Scan for the cell matching the given text and deliver its (X, Y) coordinate at center. 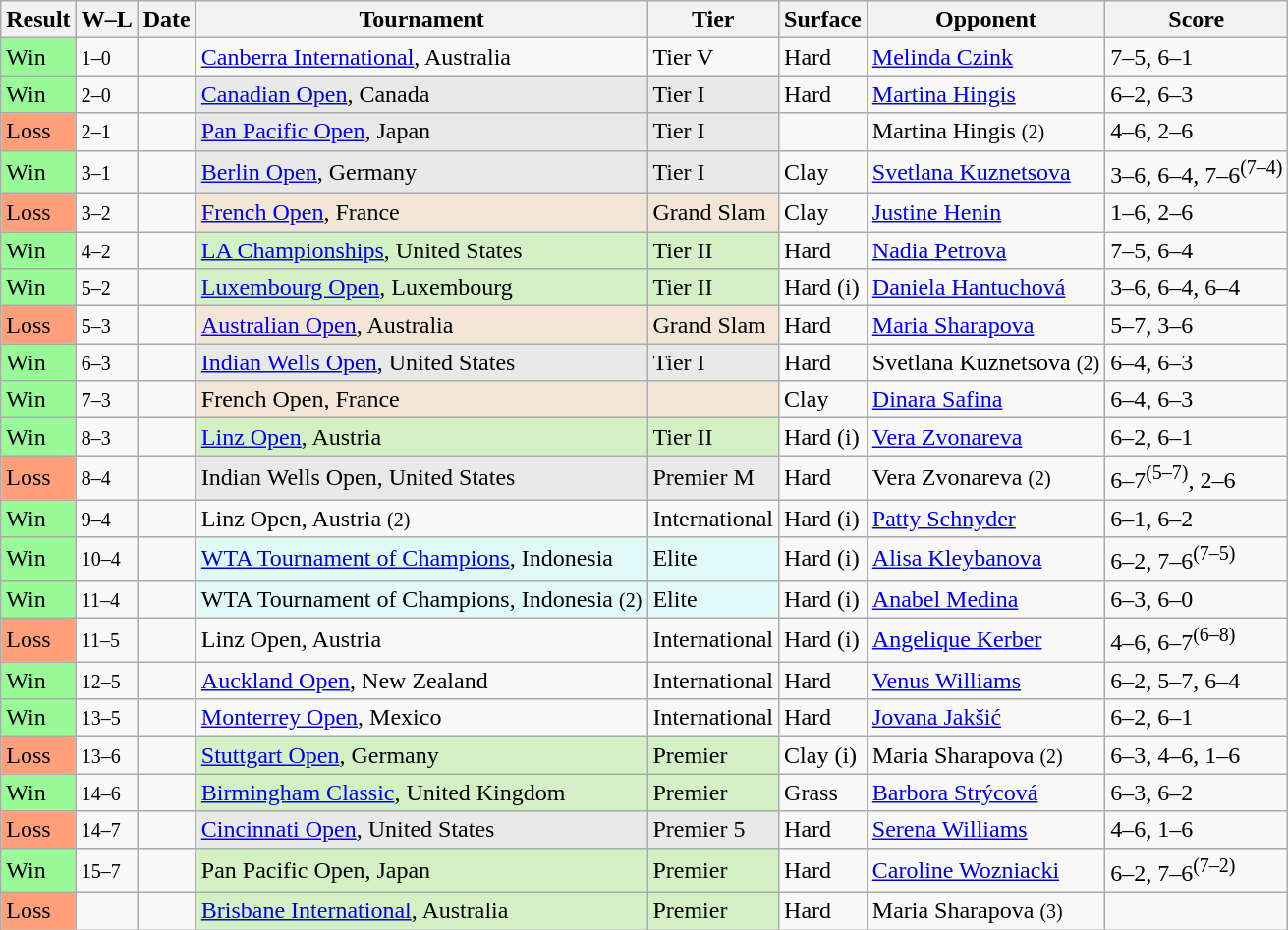
14–7 (106, 830)
Stuttgart Open, Germany (421, 755)
5–2 (106, 288)
Monterrey Open, Mexico (421, 718)
3–6, 6–4, 6–4 (1197, 288)
Linz Open, Austria (2) (421, 519)
Martina Hingis (2) (985, 132)
Jovana Jakšić (985, 718)
4–6, 1–6 (1197, 830)
4–6, 2–6 (1197, 132)
6–7(5–7), 2–6 (1197, 477)
2–1 (106, 132)
Justine Henin (985, 213)
Brisbane International, Australia (421, 911)
Melinda Czink (985, 57)
15–7 (106, 870)
WTA Tournament of Champions, Indonesia (2) (421, 599)
Auckland Open, New Zealand (421, 681)
6–2, 7–6(7–5) (1197, 560)
7–5, 6–4 (1197, 250)
10–4 (106, 560)
6–3 (106, 362)
Premier M (713, 477)
5–7, 3–6 (1197, 325)
Cincinnati Open, United States (421, 830)
6–3, 6–2 (1197, 793)
3–6, 6–4, 7–6(7–4) (1197, 173)
Result (38, 20)
Premier 5 (713, 830)
Maria Sharapova (985, 325)
5–3 (106, 325)
14–6 (106, 793)
8–3 (106, 437)
6–2, 7–6(7–2) (1197, 870)
WTA Tournament of Champions, Indonesia (421, 560)
4–2 (106, 250)
Maria Sharapova (3) (985, 911)
Angelique Kerber (985, 640)
7–5, 6–1 (1197, 57)
1–6, 2–6 (1197, 213)
Venus Williams (985, 681)
Tournament (421, 20)
6–1, 6–2 (1197, 519)
6–2, 6–3 (1197, 94)
6–2, 5–7, 6–4 (1197, 681)
Tier (713, 20)
7–3 (106, 400)
Patty Schnyder (985, 519)
11–4 (106, 599)
W–L (106, 20)
2–0 (106, 94)
Date (167, 20)
Daniela Hantuchová (985, 288)
Serena Williams (985, 830)
Caroline Wozniacki (985, 870)
Svetlana Kuznetsova (2) (985, 362)
Clay (i) (823, 755)
Martina Hingis (985, 94)
4–6, 6–7(6–8) (1197, 640)
Maria Sharapova (2) (985, 755)
13–5 (106, 718)
6–3, 4–6, 1–6 (1197, 755)
Luxembourg Open, Luxembourg (421, 288)
Canberra International, Australia (421, 57)
Barbora Strýcová (985, 793)
Berlin Open, Germany (421, 173)
12–5 (106, 681)
3–2 (106, 213)
Birmingham Classic, United Kingdom (421, 793)
Vera Zvonareva (2) (985, 477)
Surface (823, 20)
13–6 (106, 755)
LA Championships, United States (421, 250)
Alisa Kleybanova (985, 560)
9–4 (106, 519)
Anabel Medina (985, 599)
1–0 (106, 57)
11–5 (106, 640)
Dinara Safina (985, 400)
Vera Zvonareva (985, 437)
Score (1197, 20)
6–3, 6–0 (1197, 599)
Tier V (713, 57)
Nadia Petrova (985, 250)
3–1 (106, 173)
Canadian Open, Canada (421, 94)
Australian Open, Australia (421, 325)
8–4 (106, 477)
Grass (823, 793)
Opponent (985, 20)
Svetlana Kuznetsova (985, 173)
